Output the [x, y] coordinate of the center of the cell containing the given text.  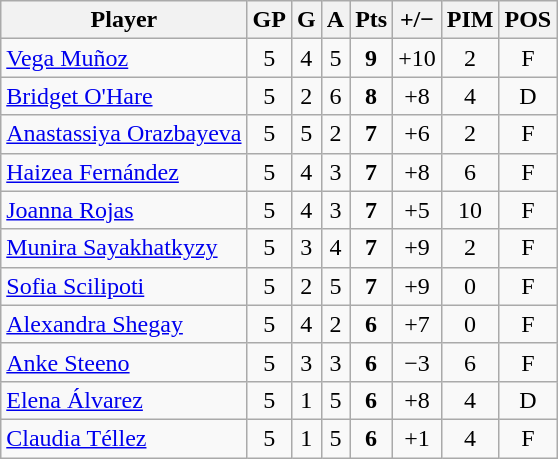
9 [372, 58]
+5 [418, 210]
+/− [418, 20]
Anke Steeno [124, 362]
Sofia Scilipoti [124, 286]
Joanna Rojas [124, 210]
Player [124, 20]
+6 [418, 134]
+7 [418, 324]
−3 [418, 362]
POS [528, 20]
PIM [470, 20]
Pts [372, 20]
A [335, 20]
10 [470, 210]
Anastassiya Orazbayeva [124, 134]
Vega Muñoz [124, 58]
+1 [418, 438]
8 [372, 96]
G [306, 20]
Haizea Fernández [124, 172]
Bridget O'Hare [124, 96]
Munira Sayakhatkyzy [124, 248]
Alexandra Shegay [124, 324]
Elena Álvarez [124, 400]
+10 [418, 58]
Claudia Téllez [124, 438]
GP [269, 20]
